Provide the (x, y) coordinate of the cell's center where the given text is located.  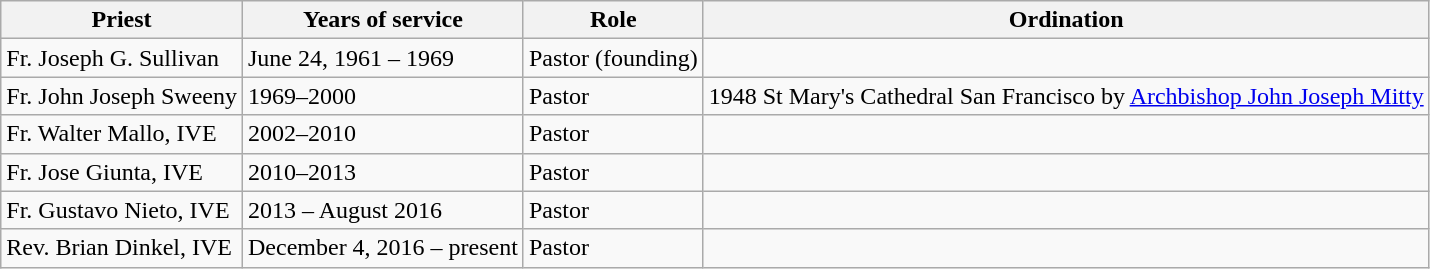
2002–2010 (382, 134)
2013 – August 2016 (382, 210)
Fr. Gustavo Nieto, IVE (122, 210)
Rev. Brian Dinkel, IVE (122, 248)
Years of service (382, 20)
Fr. Walter Mallo, IVE (122, 134)
Priest (122, 20)
December 4, 2016 – present (382, 248)
Ordination (1066, 20)
Fr. Jose Giunta, IVE (122, 172)
Fr. Joseph G. Sullivan (122, 58)
1969–2000 (382, 96)
2010–2013 (382, 172)
Pastor (founding) (613, 58)
1948 St Mary's Cathedral San Francisco by Archbishop John Joseph Mitty (1066, 96)
Role (613, 20)
June 24, 1961 – 1969 (382, 58)
Fr. John Joseph Sweeny (122, 96)
